Identify which cell holds the provided text, then report its (X, Y) central coordinate. 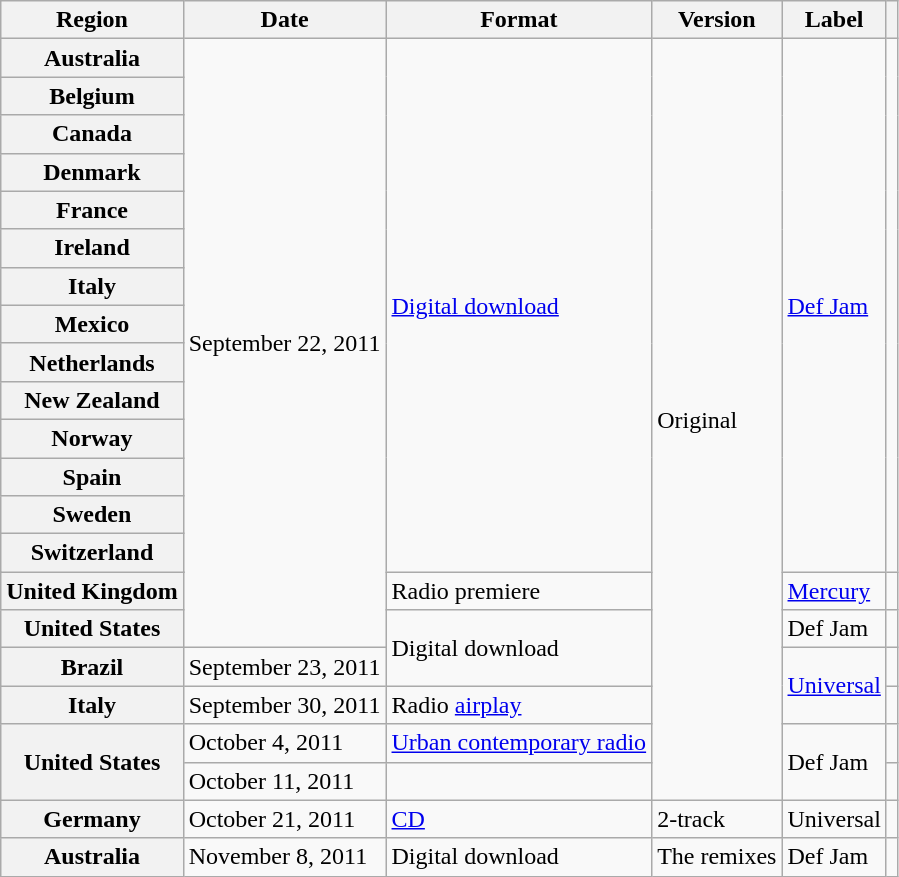
Norway (92, 438)
Format (519, 20)
United Kingdom (92, 591)
Sweden (92, 515)
Radio airplay (519, 705)
Brazil (92, 667)
Belgium (92, 96)
Ireland (92, 248)
Mercury (834, 591)
Radio premiere (519, 591)
October 21, 2011 (284, 819)
The remixes (717, 857)
September 23, 2011 (284, 667)
Original (717, 420)
Label (834, 20)
Netherlands (92, 362)
Urban contemporary radio (519, 743)
Switzerland (92, 553)
Germany (92, 819)
September 30, 2011 (284, 705)
Version (717, 20)
New Zealand (92, 400)
Canada (92, 134)
Date (284, 20)
France (92, 210)
October 4, 2011 (284, 743)
September 22, 2011 (284, 344)
CD (519, 819)
Region (92, 20)
October 11, 2011 (284, 781)
2-track (717, 819)
Mexico (92, 324)
November 8, 2011 (284, 857)
Spain (92, 477)
Denmark (92, 172)
